Pinpoint the cell where the given text exists, returning its (x, y) midpoint coordinate. 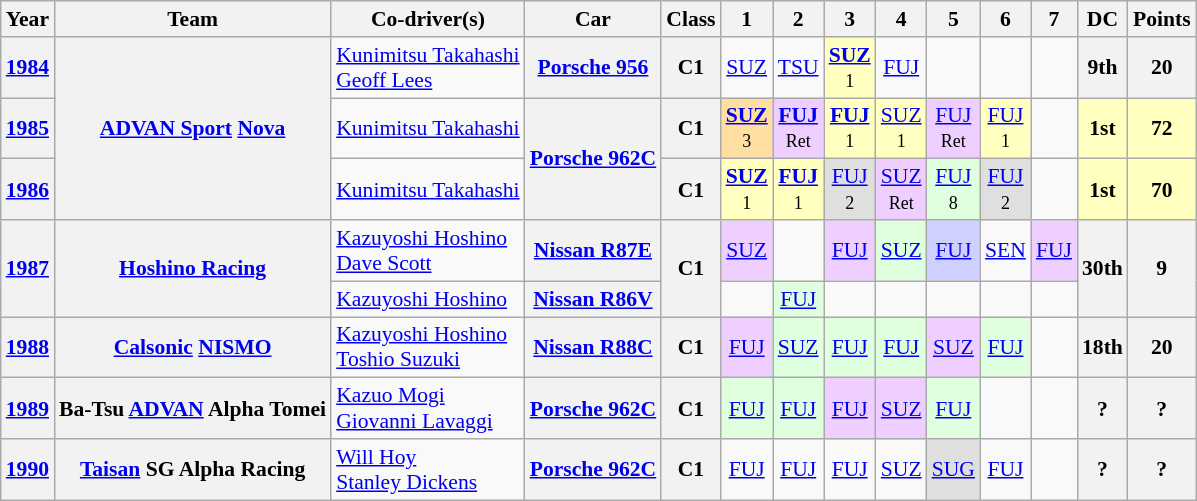
2 (798, 19)
1986 (28, 190)
Hoshino Racing (192, 268)
Kazuyoshi Hoshino (428, 299)
6 (1006, 19)
4 (902, 19)
9th (1102, 68)
1987 (28, 268)
Team (192, 19)
72 (1162, 128)
Kazuyoshi Hoshino Toshio Suzuki (428, 348)
70 (1162, 190)
30th (1102, 268)
Will Hoy Stanley Dickens (428, 470)
Ba-Tsu ADVAN Alpha Tomei (192, 408)
1989 (28, 408)
Year (28, 19)
Nissan R88C (594, 348)
3 (850, 19)
5 (954, 19)
ADVAN Sport Nova (192, 128)
Class (690, 19)
1984 (28, 68)
Co-driver(s) (428, 19)
Points (1162, 19)
FUJ8 (954, 190)
Nissan R87E (594, 250)
TSU (798, 68)
1985 (28, 128)
SUZRet (902, 190)
Kazuyoshi Hoshino Dave Scott (428, 250)
18th (1102, 348)
9 (1162, 268)
1988 (28, 348)
DC (1102, 19)
1990 (28, 470)
SUG (954, 470)
SUZ3 (747, 128)
Kazuo Mogi Giovanni Lavaggi (428, 408)
Taisan SG Alpha Racing (192, 470)
1 (747, 19)
Kunimitsu Takahashi Geoff Lees (428, 68)
Nissan R86V (594, 299)
Calsonic NISMO (192, 348)
7 (1054, 19)
Car (594, 19)
SEN (1006, 250)
Porsche 956 (594, 68)
